Detect which cell encompasses the target text, then output its [X, Y] center coordinate. 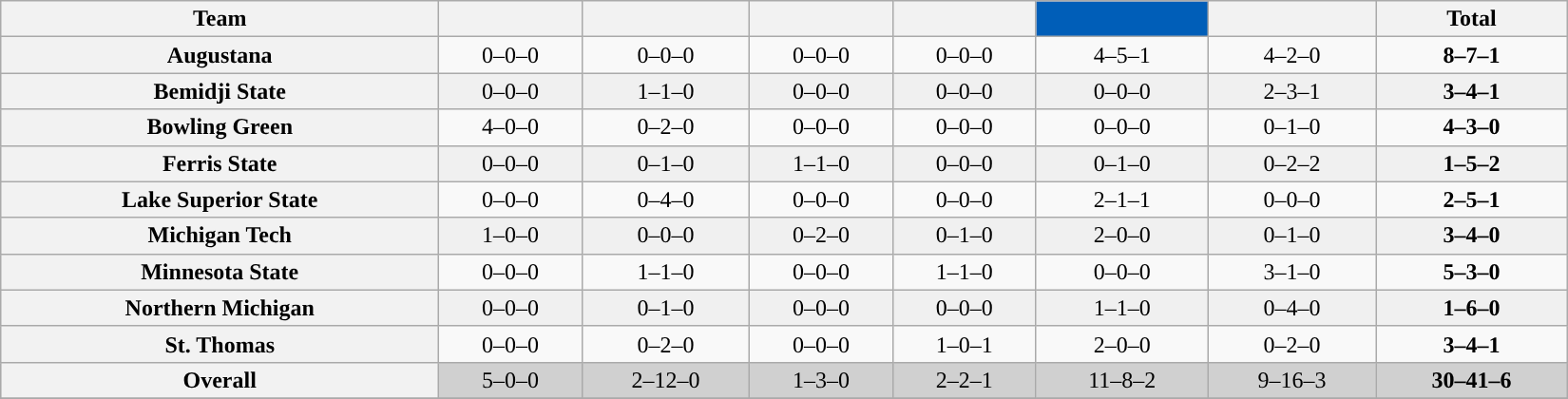
5–0–0 [511, 380]
Minnesota State [220, 272]
1–5–2 [1472, 163]
30–41–6 [1472, 380]
4–2–0 [1291, 55]
Michigan Tech [220, 236]
Augustana [220, 55]
Team [220, 19]
4–3–0 [1472, 127]
11–8–2 [1121, 380]
3–4–0 [1472, 236]
4–0–0 [511, 127]
Ferris State [220, 163]
1–0–0 [511, 236]
2–12–0 [665, 380]
5–3–0 [1472, 272]
1–0–1 [964, 344]
9–16–3 [1291, 380]
0–2–2 [1291, 163]
2–1–1 [1121, 199]
2–3–1 [1291, 91]
Lake Superior State [220, 199]
4–5–1 [1121, 55]
Bemidji State [220, 91]
Northern Michigan [220, 308]
St. Thomas [220, 344]
Overall [220, 380]
8–7–1 [1472, 55]
Bowling Green [220, 127]
1–6–0 [1472, 308]
2–5–1 [1472, 199]
2–2–1 [964, 380]
Total [1472, 19]
3–1–0 [1291, 272]
1–3–0 [821, 380]
